Return the (X, Y) coordinate for the center point of the cell that contains the specified text.  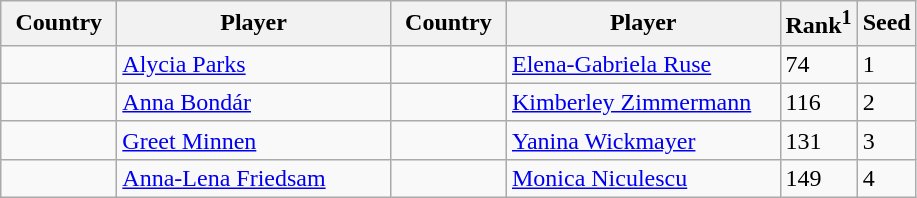
Anna Bondár (254, 102)
4 (886, 178)
Kimberley Zimmermann (643, 102)
Anna-Lena Friedsam (254, 178)
74 (818, 64)
149 (818, 178)
Rank1 (818, 24)
1 (886, 64)
2 (886, 102)
131 (818, 140)
Yanina Wickmayer (643, 140)
Alycia Parks (254, 64)
Monica Niculescu (643, 178)
3 (886, 140)
Greet Minnen (254, 140)
116 (818, 102)
Elena-Gabriela Ruse (643, 64)
Seed (886, 24)
